Scan for the cell matching the given text and deliver its [x, y] coordinate at center. 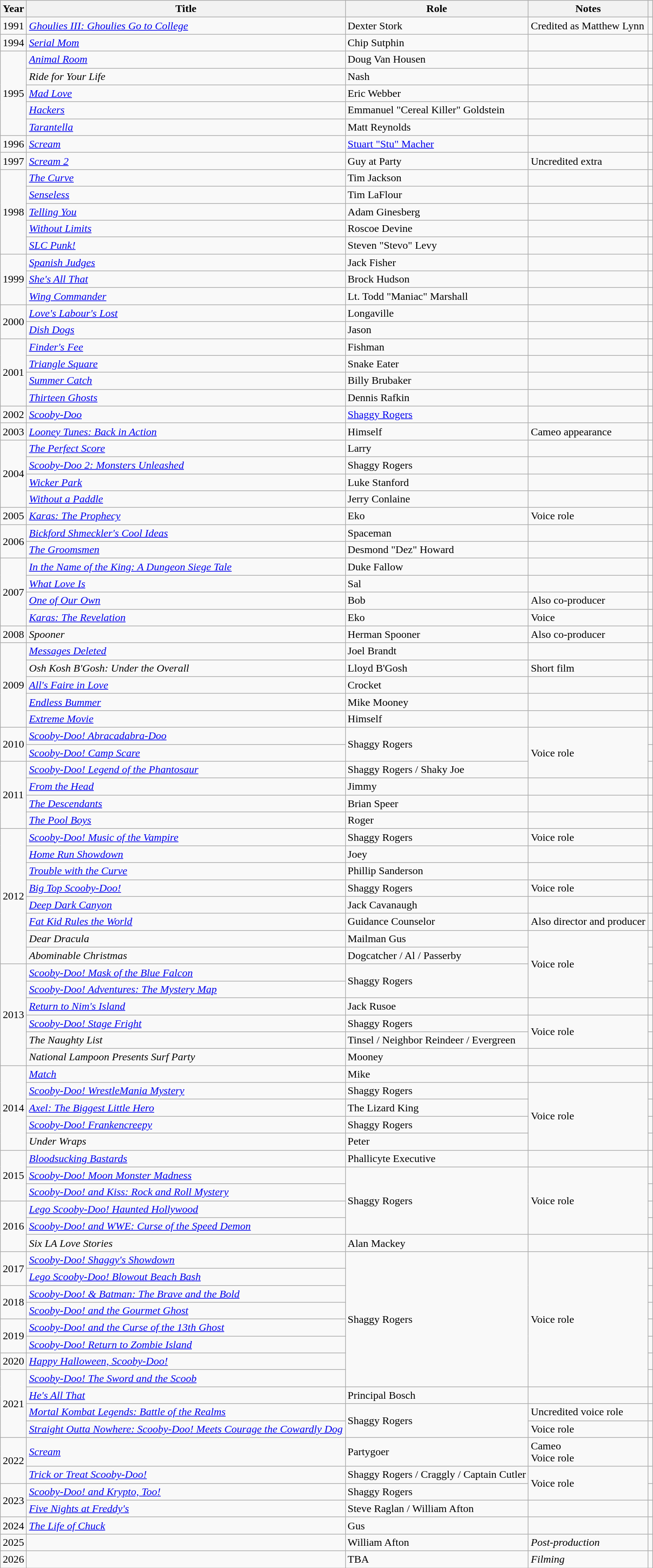
Role [437, 9]
Love's Labour's Lost [186, 313]
Lloyd B'Gosh [437, 668]
Tinsel / Neighbor Reindeer / Evergreen [437, 1040]
2016 [13, 1226]
Shaggy Rogers / Craggly / Captain Cutler [437, 1475]
Scooby-Doo! and WWE: Curse of the Speed Demon [186, 1226]
Animal Room [186, 60]
2000 [13, 322]
Scooby-Doo! Frankencreepy [186, 1125]
Deep Dark Canyon [186, 905]
The Curve [186, 178]
Extreme Movie [186, 719]
2011 [13, 795]
Scooby-Doo! The Sword and the Scoob [186, 1378]
2008 [13, 634]
Jimmy [437, 787]
Looney Tunes: Back in Action [186, 431]
2022 [13, 1461]
Scooby-Doo! Mask of the Blue Falcon [186, 972]
Big Top Scooby-Doo! [186, 888]
2004 [13, 474]
Alan Mackey [437, 1243]
Adam Ginesberg [437, 212]
The Groomsmen [186, 550]
National Lampoon Presents Surf Party [186, 1057]
Ride for Your Life [186, 76]
Larry [437, 448]
Abominable Christmas [186, 955]
Mortal Kombat Legends: Battle of the Realms [186, 1412]
Post-production [588, 1542]
Scooby-Doo! & Batman: The Brave and the Bold [186, 1294]
Six LA Love Stories [186, 1243]
2015 [13, 1175]
Gus [437, 1525]
Mike [437, 1074]
Axel: The Biggest Little Hero [186, 1108]
Messages Deleted [186, 651]
Filming [588, 1559]
2024 [13, 1525]
Summer Catch [186, 381]
2001 [13, 372]
Senseless [186, 195]
2021 [13, 1404]
Dish Dogs [186, 330]
Osh Kosh B'Gosh: Under the Overall [186, 668]
Uncredited extra [588, 161]
The Lizard King [437, 1108]
Tim LaFlour [437, 195]
Steven "Stevo" Levy [437, 246]
Jerry Conlaine [437, 499]
Trick or Treat Scooby-Doo! [186, 1475]
Peter [437, 1142]
Lego Scooby-Doo! Haunted Hollywood [186, 1209]
2006 [13, 541]
Title [186, 9]
1997 [13, 161]
Dennis Rafkin [437, 398]
William Afton [437, 1542]
Mooney [437, 1057]
Spooner [186, 634]
Mailman Gus [437, 939]
Scooby-Doo! and Kiss: Rock and Roll Mystery [186, 1192]
Mad Love [186, 93]
Joel Brandt [437, 651]
Steve Raglan / William Afton [437, 1508]
Telling You [186, 212]
The Naughty List [186, 1040]
Karas: The Revelation [186, 617]
1991 [13, 26]
Phillip Sanderson [437, 871]
One of Our Own [186, 601]
Finder's Fee [186, 347]
2003 [13, 431]
2012 [13, 896]
Billy Brubaker [437, 381]
Dogcatcher / Al / Passerby [437, 955]
Also director and producer [588, 922]
Scooby-Doo [186, 414]
CameoVoice role [588, 1452]
2025 [13, 1542]
What Love Is [186, 584]
The Pool Boys [186, 820]
Under Wraps [186, 1142]
1995 [13, 93]
Straight Outta Nowhere: Scooby-Doo! Meets Courage the Cowardly Dog [186, 1429]
Mike Mooney [437, 702]
Desmond "Dez" Howard [437, 550]
Bob [437, 601]
2005 [13, 516]
Tim Jackson [437, 178]
2010 [13, 744]
Ghoulies III: Ghoulies Go to College [186, 26]
Guy at Party [437, 161]
Scooby-Doo! Return to Zombie Island [186, 1345]
2013 [13, 1015]
Scooby-Doo! Moon Monster Madness [186, 1175]
Without Limits [186, 229]
Chip Sutphin [437, 43]
Duke Fallow [437, 567]
Joey [437, 854]
2014 [13, 1108]
2018 [13, 1302]
Scooby-Doo! Stage Fright [186, 1023]
From the Head [186, 787]
Jack Cavanaugh [437, 905]
Nash [437, 76]
Home Run Showdown [186, 854]
Scooby-Doo! Legend of the Phantosaur [186, 770]
Shaggy Rogers / Shaky Joe [437, 770]
1994 [13, 43]
Scooby-Doo! Abracadabra-Doo [186, 736]
Hackers [186, 110]
Karas: The Prophecy [186, 516]
Partygoer [437, 1452]
Fat Kid Rules the World [186, 922]
1998 [13, 211]
2009 [13, 685]
2026 [13, 1559]
The Life of Chuck [186, 1525]
Roger [437, 820]
Guidance Counselor [437, 922]
Herman Spooner [437, 634]
2007 [13, 592]
Trouble with the Curve [186, 871]
2017 [13, 1268]
Scooby-Doo! WrestleMania Mystery [186, 1091]
Bickford Shmeckler's Cool Ideas [186, 533]
Uncredited voice role [588, 1412]
Scream 2 [186, 161]
Endless Bummer [186, 702]
Cameo appearance [588, 431]
Voice [588, 617]
Scooby-Doo! and the Curse of the 13th Ghost [186, 1328]
Spaceman [437, 533]
Longaville [437, 313]
Luke Stanford [437, 482]
In the Name of the King: A Dungeon Siege Tale [186, 567]
Snake Eater [437, 364]
Thirteen Ghosts [186, 398]
All's Faire in Love [186, 685]
Phallicyte Executive [437, 1158]
2020 [13, 1361]
Crocket [437, 685]
2023 [13, 1500]
Emmanuel "Cereal Killer" Goldstein [437, 110]
Lego Scooby-Doo! Blowout Beach Bash [186, 1277]
Wing Commander [186, 296]
Scooby-Doo! and Krypto, Too! [186, 1492]
Scooby-Doo! Music of the Vampire [186, 837]
Fishman [437, 347]
Sal [437, 584]
Short film [588, 668]
Jason [437, 330]
Brock Hudson [437, 279]
1999 [13, 279]
Without a Paddle [186, 499]
Bloodsucking Bastards [186, 1158]
Dexter Stork [437, 26]
Five Nights at Freddy's [186, 1508]
Matt Reynolds [437, 127]
2019 [13, 1336]
Scooby-Doo! Camp Scare [186, 753]
Scooby-Doo! Shaggy's Showdown [186, 1260]
Credited as Matthew Lynn [588, 26]
Stuart "Stu" Macher [437, 144]
Spanish Judges [186, 263]
Brian Speer [437, 804]
Scooby-Doo! and the Gourmet Ghost [186, 1311]
Happy Halloween, Scooby-Doo! [186, 1361]
The Descendants [186, 804]
Eric Webber [437, 93]
Scooby-Doo 2: Monsters Unleashed [186, 465]
Year [13, 9]
1996 [13, 144]
2002 [13, 414]
Jack Fisher [437, 263]
Jack Rusoe [437, 1006]
Match [186, 1074]
Triangle Square [186, 364]
He's All That [186, 1395]
Notes [588, 9]
Return to Nim's Island [186, 1006]
Doug Van Housen [437, 60]
Lt. Todd "Maniac" Marshall [437, 296]
Dear Dracula [186, 939]
Principal Bosch [437, 1395]
Wicker Park [186, 482]
Roscoe Devine [437, 229]
The Perfect Score [186, 448]
Scooby-Doo! Adventures: The Mystery Map [186, 989]
Serial Mom [186, 43]
She's All That [186, 279]
SLC Punk! [186, 246]
TBA [437, 1559]
Tarantella [186, 127]
